Search for the cell housing the specified text and yield its [x, y] center coordinate. 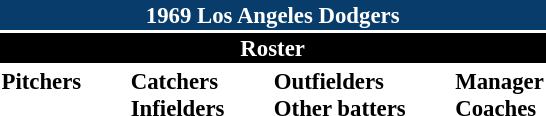
1969 Los Angeles Dodgers [272, 15]
Roster [272, 48]
